Provide the (x, y) coordinate of the cell's center where the given text is located.  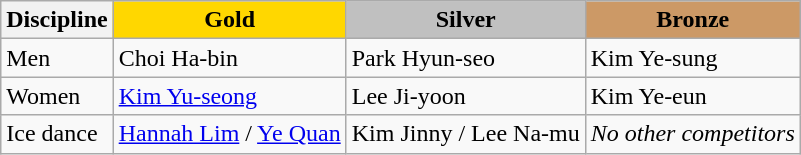
Kim Yu-seong (230, 96)
Choi Ha-bin (230, 58)
No other competitors (692, 134)
Bronze (692, 20)
Men (57, 58)
Hannah Lim / Ye Quan (230, 134)
Ice dance (57, 134)
Park Hyun-seo (466, 58)
Kim Jinny / Lee Na-mu (466, 134)
Kim Ye-eun (692, 96)
Women (57, 96)
Gold (230, 20)
Kim Ye-sung (692, 58)
Lee Ji-yoon (466, 96)
Silver (466, 20)
Discipline (57, 20)
